Output the [X, Y] coordinate of the center of the cell containing the given text.  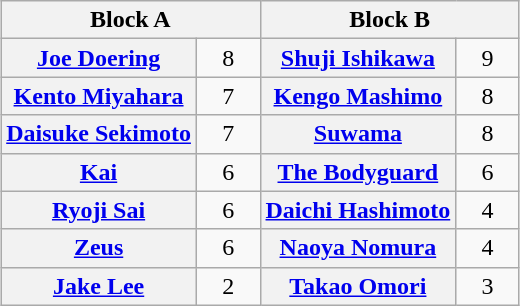
2 [228, 286]
Joe Doering [99, 58]
Daisuke Sekimoto [99, 134]
Shuji Ishikawa [358, 58]
Zeus [99, 248]
Kengo Mashimo [358, 96]
Kai [99, 172]
9 [488, 58]
Daichi Hashimoto [358, 210]
3 [488, 286]
Takao Omori [358, 286]
Ryoji Sai [99, 210]
Suwama [358, 134]
Naoya Nomura [358, 248]
Kento Miyahara [99, 96]
The Bodyguard [358, 172]
Jake Lee [99, 286]
Block B [390, 20]
Block A [130, 20]
